Detect which cell encompasses the target text, then output its [x, y] center coordinate. 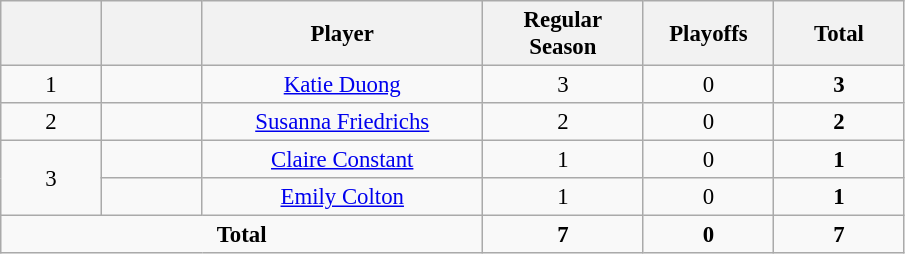
Katie Duong [342, 85]
Playoffs [708, 34]
Player [342, 34]
Claire Constant [342, 160]
Emily Colton [342, 197]
Susanna Friedrichs [342, 122]
Regular Season [564, 34]
